Search for the cell housing the specified text and yield its (x, y) center coordinate. 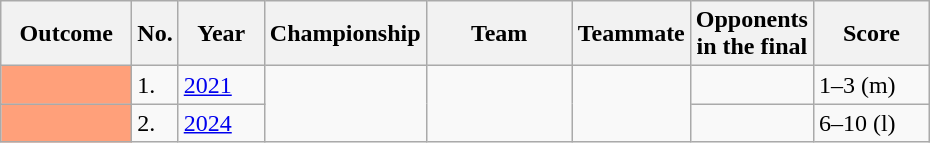
2. (155, 123)
Championship (345, 34)
Opponents in the final (752, 34)
6–10 (l) (871, 123)
2021 (221, 85)
1. (155, 85)
Outcome (66, 34)
Year (221, 34)
1–3 (m) (871, 85)
Teammate (631, 34)
Score (871, 34)
Team (499, 34)
2024 (221, 123)
No. (155, 34)
